Extract the [X, Y] coordinate from the center of the cell holding the provided text.  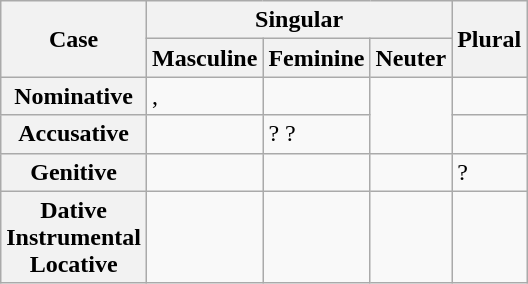
Dative Instrumental Locative [74, 237]
Accusative [74, 134]
Genitive [74, 172]
Nominative [74, 96]
? [490, 172]
Plural [490, 39]
Feminine [316, 58]
, [204, 96]
Case [74, 39]
Neuter [411, 58]
? ? [316, 134]
Singular [298, 20]
Masculine [204, 58]
